Find where the given text appears and provide that cell's center as (x, y) coordinate. 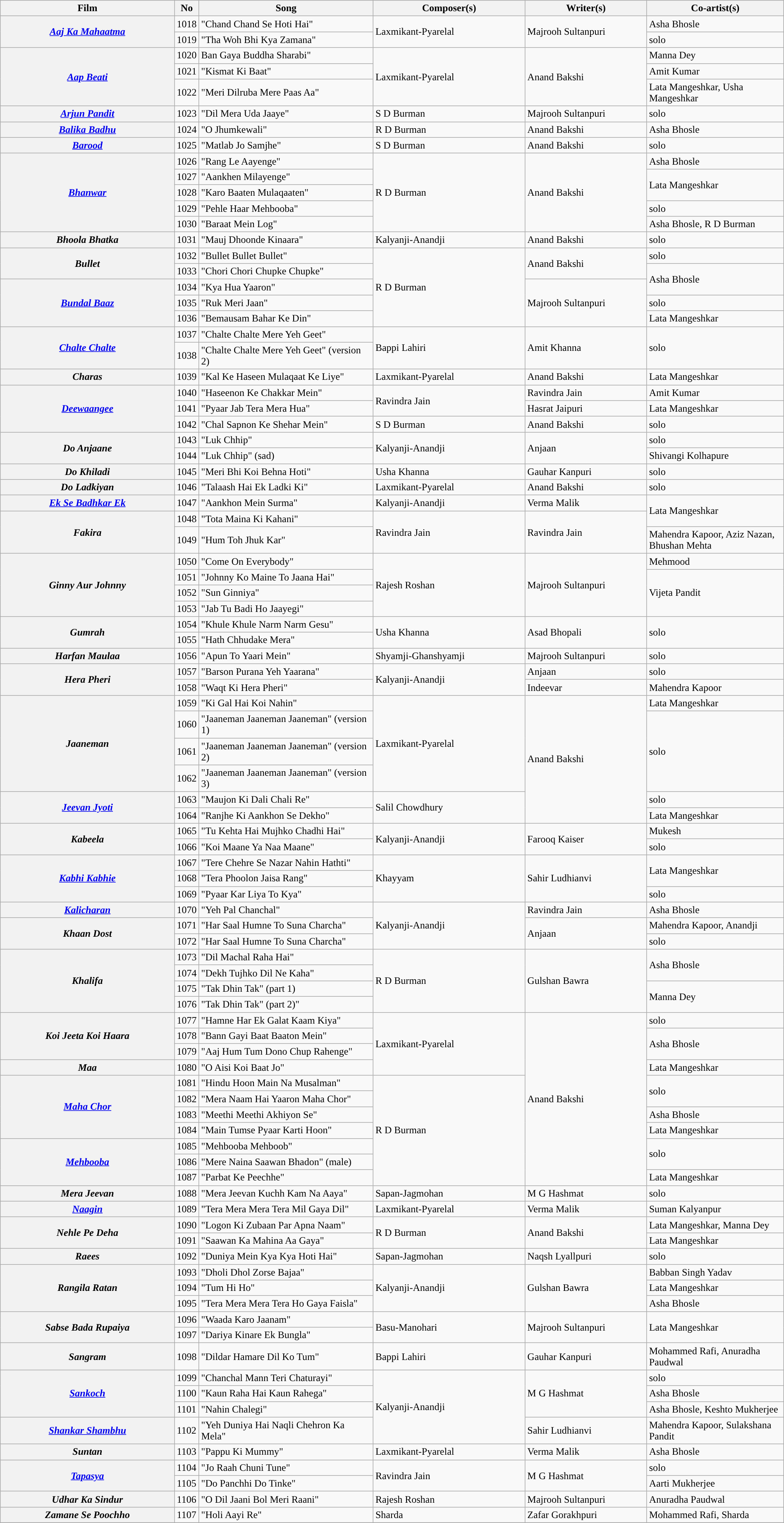
1031 (187, 240)
1093 (187, 1272)
"Pyaar Kar Liya To Kya" (286, 894)
Do Anjaane (88, 448)
1056 (187, 656)
Kabeela (88, 839)
"Tha Woh Bhi Kya Zamana" (286, 40)
"Dekh Tujhko Dil Ne Kaha" (286, 973)
Ek Se Badhkar Ek (88, 503)
Sharda (449, 1515)
"Chand Chand Se Hoti Hai" (286, 24)
1072 (187, 941)
"Dholi Dhol Zorse Bajaa" (286, 1272)
"Mere Naina Saawan Bhadon" (male) (286, 1162)
1024 (187, 130)
"Dil Mera Uda Jaaye" (286, 114)
1085 (187, 1146)
1047 (187, 503)
"Barson Purana Yeh Yaarana" (286, 672)
1097 (187, 1335)
Sabse Bada Rupaiya (88, 1327)
Khaan Dost (88, 933)
1030 (187, 224)
1075 (187, 988)
Composer(s) (449, 8)
1080 (187, 1067)
"Come On Everybody" (286, 561)
Kabhi Kabhie (88, 878)
"Aaj Hum Tum Dono Chup Rahenge" (286, 1052)
"Ranjhe Ki Aankhon Se Dekho" (286, 815)
1043 (187, 440)
1086 (187, 1162)
Hera Pheri (88, 679)
1088 (187, 1193)
Bundal Baaz (88, 303)
Maha Chor (88, 1107)
Vijeta Pandit (715, 593)
"Main Tumse Pyaar Karti Hoon" (286, 1130)
"Baraat Mein Log" (286, 224)
1081 (187, 1083)
Asad Bhopali (586, 632)
1039 (187, 377)
1089 (187, 1209)
No (187, 8)
Mahendra Kapoor, Sulakshana Pandit (715, 1431)
1066 (187, 847)
Mehmood (715, 561)
1044 (187, 456)
"Khule Khule Narm Narm Gesu" (286, 624)
Lata Mangeshkar, Manna Dey (715, 1225)
1065 (187, 831)
Salil Chowdhury (449, 808)
"Logon Ki Zubaan Par Apna Naam" (286, 1225)
Indeevar (586, 687)
1060 (187, 724)
1103 (187, 1452)
1035 (187, 303)
"Hamne Har Ek Galat Kaam Kiya" (286, 1020)
Lata Mangeshkar, Usha Mangeshkar (715, 93)
1061 (187, 751)
1023 (187, 114)
Aarti Mukherjee (715, 1483)
1046 (187, 487)
"Jaaneman Jaaneman Jaaneman" (version 3) (286, 779)
"Hindu Hoon Main Na Musalman" (286, 1083)
"Tum Hi Ho" (286, 1288)
Sankoch (88, 1393)
Jeevan Jyoti (88, 808)
1074 (187, 973)
1021 (187, 71)
"Nahin Chalegi" (286, 1409)
1052 (187, 593)
1064 (187, 815)
1051 (187, 577)
Rangila Ratan (88, 1288)
Mahendra Kapoor, Aziz Nazan, Bhushan Mehta (715, 540)
"Dil Machal Raha Hai" (286, 957)
1062 (187, 779)
"Hath Chhudake Mera" (286, 640)
"Saawan Ka Mahina Aa Gaya" (286, 1240)
1025 (187, 145)
Mahendra Kapoor, Anandji (715, 926)
Mukesh (715, 831)
"Meethi Meethi Akhiyon Se" (286, 1115)
1067 (187, 863)
Farooq Kaiser (586, 839)
"Holi Aayi Re" (286, 1515)
1027 (187, 177)
1019 (187, 40)
1058 (187, 687)
"Maujon Ki Dali Chali Re" (286, 800)
1094 (187, 1288)
"O Jhumkewali" (286, 130)
1082 (187, 1099)
"Chanchal Mann Teri Chaturayi" (286, 1378)
Maa (88, 1067)
Shivangi Kolhapure (715, 456)
Ginny Aur Johnny (88, 585)
Suman Kalyanpur (715, 1209)
Amit Khanna (586, 348)
"Apun To Yaari Mein" (286, 656)
1057 (187, 672)
Bhanwar (88, 192)
Writer(s) (586, 8)
"Matlab Jo Samjhe" (286, 145)
1045 (187, 471)
1028 (187, 192)
1076 (187, 1004)
Balika Badhu (88, 130)
Jaaneman (88, 743)
"Bullet Bullet Bullet" (286, 256)
1069 (187, 894)
Film (88, 8)
1018 (187, 24)
"Koi Maane Ya Naa Maane" (286, 847)
"Karo Baaten Mulaqaaten" (286, 192)
"Jaaneman Jaaneman Jaaneman" (version 1) (286, 724)
"Aankhen Milayenge" (286, 177)
"Tak Dhin Tak" (part 1) (286, 988)
Mehbooba (88, 1162)
"Hum Toh Jhuk Kar" (286, 540)
Zafar Gorakhpuri (586, 1515)
1054 (187, 624)
"Ki Gal Hai Koi Nahin" (286, 703)
"Luk Chhip" (286, 440)
"Bann Gayi Baat Baaton Mein" (286, 1036)
Fakira (88, 532)
Hasrat Jaipuri (586, 408)
"Rang Le Aayenge" (286, 161)
Mohammed Rafi, Anuradha Paudwal (715, 1356)
"Jo Raah Chuni Tune" (286, 1468)
1083 (187, 1115)
1079 (187, 1052)
"Duniya Mein Kya Kya Hoti Hai" (286, 1256)
"Tera Phoolon Jaisa Rang" (286, 878)
"Waqt Ki Hera Pheri" (286, 687)
Barood (88, 145)
1053 (187, 609)
Anuradha Paudwal (715, 1499)
"Tera Mera Mera Tera Mil Gaya Dil" (286, 1209)
"Sun Ginniya" (286, 593)
Suntan (88, 1452)
"Johnny Ko Maine To Jaana Hai" (286, 577)
"Ruk Meri Jaan" (286, 303)
1063 (187, 800)
"Chalte Chalte Mere Yeh Geet" (286, 334)
"Bemausam Bahar Ke Din" (286, 319)
1100 (187, 1393)
Basu-Manohari (449, 1327)
1095 (187, 1304)
Kalicharan (88, 910)
1037 (187, 334)
"Mera Naam Hai Yaaron Maha Chor" (286, 1099)
"Jaaneman Jaaneman Jaaneman" (version 2) (286, 751)
"Pyaar Jab Tera Mera Hua" (286, 408)
1102 (187, 1431)
Aap Beati (88, 77)
Gumrah (88, 632)
"Dildar Hamare Dil Ko Tum" (286, 1356)
Bullet (88, 264)
Shyamji-Ghanshyamji (449, 656)
Ban Gaya Buddha Sharabi" (286, 55)
1105 (187, 1483)
Raees (88, 1256)
1068 (187, 878)
1073 (187, 957)
"Tera Mera Mera Tera Ho Gaya Faisla" (286, 1304)
"Kismat Ki Baat" (286, 71)
Do Khiladi (88, 471)
Deewaangee (88, 408)
Asha Bhosle, R D Burman (715, 224)
1036 (187, 319)
1099 (187, 1378)
1098 (187, 1356)
"Pehle Haar Mehbooba" (286, 208)
"Waada Karo Jaanam" (286, 1319)
"Do Panchhi Do Tinke" (286, 1483)
"Meri Bhi Koi Behna Hoti" (286, 471)
1104 (187, 1468)
Zamane Se Poochho (88, 1515)
1029 (187, 208)
"Kaun Raha Hai Kaun Rahega" (286, 1393)
"Chal Sapnon Ke Shehar Mein" (286, 424)
Khalifa (88, 981)
"Dariya Kinare Ek Bungla" (286, 1335)
Naagin (88, 1209)
Khayyam (449, 878)
"Tere Chehre Se Nazar Nahin Hathti" (286, 863)
1022 (187, 93)
"O Aisi Koi Baat Jo" (286, 1067)
"Kya Hua Yaaron" (286, 287)
Shankar Shambhu (88, 1431)
1090 (187, 1225)
1077 (187, 1020)
1092 (187, 1256)
"Tu Kehta Hai Mujhko Chadhi Hai" (286, 831)
Aaj Ka Mahaatma (88, 32)
"Chalte Chalte Mere Yeh Geet" (version 2) (286, 356)
1091 (187, 1240)
1040 (187, 393)
1041 (187, 408)
Naqsh Lyallpuri (586, 1256)
Arjun Pandit (88, 114)
1020 (187, 55)
1032 (187, 256)
1078 (187, 1036)
1096 (187, 1319)
Sangram (88, 1356)
"Talaash Hai Ek Ladki Ki" (286, 487)
"Mehbooba Mehboob" (286, 1146)
"Aankhon Mein Surma" (286, 503)
"Yeh Pal Chanchal" (286, 910)
"Tak Dhin Tak" (part 2)" (286, 1004)
1101 (187, 1409)
Udhar Ka Sindur (88, 1499)
1049 (187, 540)
Koi Jeeta Koi Haara (88, 1036)
"Kal Ke Haseen Mulaqaat Ke Liye" (286, 377)
1084 (187, 1130)
1048 (187, 519)
1033 (187, 271)
1070 (187, 910)
1026 (187, 161)
Mahendra Kapoor (715, 687)
Mera Jeevan (88, 1193)
Bhoola Bhatka (88, 240)
"Tota Maina Ki Kahani" (286, 519)
1107 (187, 1515)
"Mera Jeevan Kuchh Kam Na Aaya" (286, 1193)
1087 (187, 1178)
"Chori Chori Chupke Chupke" (286, 271)
Song (286, 8)
1042 (187, 424)
Do Ladkiyan (88, 487)
"Jab Tu Badi Ho Jaayegi" (286, 609)
Tapasya (88, 1475)
1034 (187, 287)
Babban Singh Yadav (715, 1272)
"Parbat Ke Peechhe" (286, 1178)
1106 (187, 1499)
1050 (187, 561)
"Meri Dilruba Mere Paas Aa" (286, 93)
"O Dil Jaani Bol Meri Raani" (286, 1499)
Charas (88, 377)
1055 (187, 640)
"Mauj Dhoonde Kinaara" (286, 240)
1071 (187, 926)
1059 (187, 703)
Co-artist(s) (715, 8)
Asha Bhosle, Keshto Mukherjee (715, 1409)
Mohammed Rafi, Sharda (715, 1515)
"Haseenon Ke Chakkar Mein" (286, 393)
"Luk Chhip" (sad) (286, 456)
"Pappu Ki Mummy" (286, 1452)
Nehle Pe Deha (88, 1233)
Harfan Maulaa (88, 656)
Chalte Chalte (88, 348)
1038 (187, 356)
"Yeh Duniya Hai Naqli Chehron Ka Mela" (286, 1431)
